Identify which cell holds the provided text, then report its (X, Y) central coordinate. 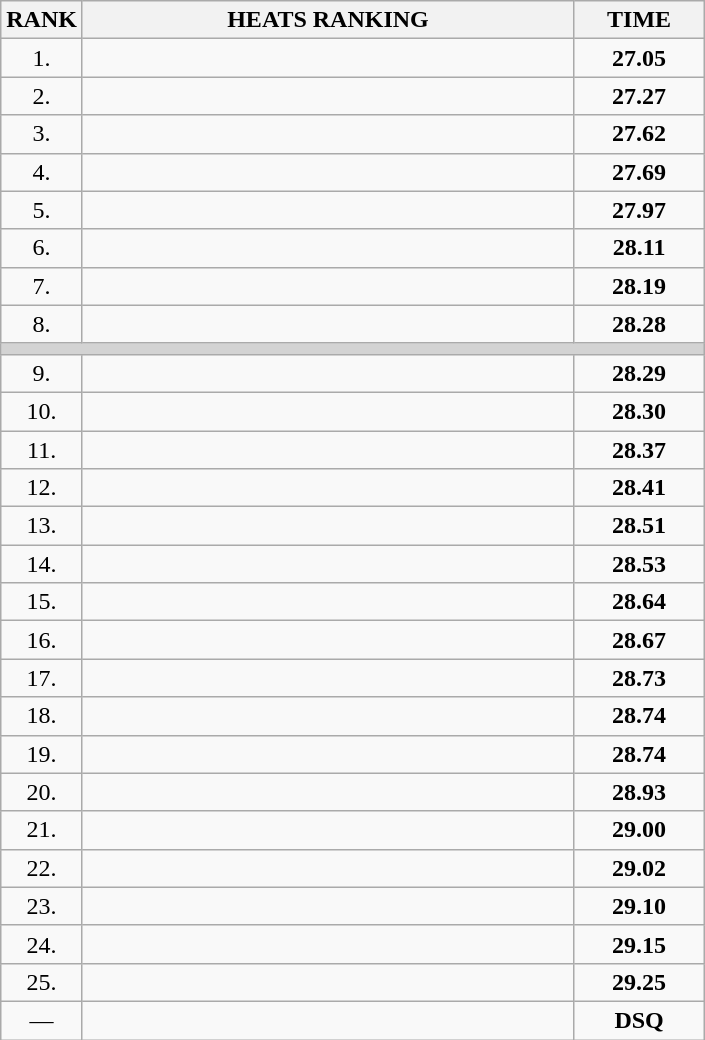
28.67 (640, 640)
16. (42, 640)
29.10 (640, 906)
28.19 (640, 286)
29.25 (640, 982)
28.53 (640, 564)
18. (42, 716)
9. (42, 373)
29.15 (640, 944)
27.69 (640, 172)
7. (42, 286)
28.51 (640, 526)
24. (42, 944)
28.28 (640, 324)
28.11 (640, 248)
22. (42, 868)
27.97 (640, 210)
21. (42, 830)
5. (42, 210)
29.02 (640, 868)
13. (42, 526)
RANK (42, 20)
28.29 (640, 373)
10. (42, 411)
25. (42, 982)
8. (42, 324)
14. (42, 564)
DSQ (640, 1020)
20. (42, 792)
— (42, 1020)
27.27 (640, 96)
6. (42, 248)
TIME (640, 20)
4. (42, 172)
28.41 (640, 488)
27.62 (640, 134)
28.37 (640, 449)
15. (42, 602)
2. (42, 96)
17. (42, 678)
19. (42, 754)
12. (42, 488)
27.05 (640, 58)
3. (42, 134)
28.30 (640, 411)
23. (42, 906)
28.64 (640, 602)
HEATS RANKING (328, 20)
28.93 (640, 792)
28.73 (640, 678)
1. (42, 58)
11. (42, 449)
29.00 (640, 830)
